Provide the (x, y) coordinate of the cell's center where the given text is located.  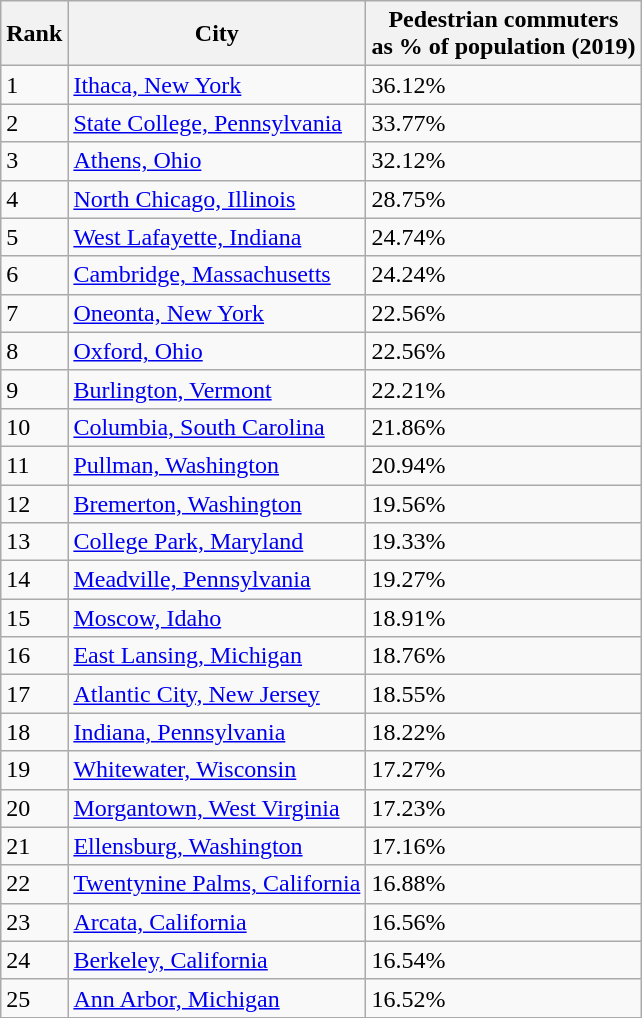
Pedestrian commutersas % of population (2019) (504, 34)
12 (34, 503)
Berkeley, California (217, 960)
Rank (34, 34)
West Lafayette, Indiana (217, 237)
Athens, Ohio (217, 161)
21.86% (504, 427)
20.94% (504, 465)
17.23% (504, 808)
28.75% (504, 199)
18.22% (504, 732)
Ithaca, New York (217, 85)
14 (34, 580)
20 (34, 808)
9 (34, 389)
City (217, 34)
Oxford, Ohio (217, 351)
24.24% (504, 275)
College Park, Maryland (217, 542)
15 (34, 618)
19.27% (504, 580)
East Lansing, Michigan (217, 656)
17.27% (504, 770)
16.56% (504, 922)
Bremerton, Washington (217, 503)
10 (34, 427)
State College, Pennsylvania (217, 123)
Oneonta, New York (217, 313)
Atlantic City, New Jersey (217, 694)
Moscow, Idaho (217, 618)
25 (34, 998)
1 (34, 85)
Ellensburg, Washington (217, 846)
3 (34, 161)
8 (34, 351)
32.12% (504, 161)
Arcata, California (217, 922)
7 (34, 313)
2 (34, 123)
Cambridge, Massachusetts (217, 275)
4 (34, 199)
16.88% (504, 884)
21 (34, 846)
18 (34, 732)
North Chicago, Illinois (217, 199)
18.76% (504, 656)
13 (34, 542)
Indiana, Pennsylvania (217, 732)
24.74% (504, 237)
Ann Arbor, Michigan (217, 998)
Twentynine Palms, California (217, 884)
36.12% (504, 85)
16 (34, 656)
18.91% (504, 618)
24 (34, 960)
22.21% (504, 389)
11 (34, 465)
16.52% (504, 998)
Meadville, Pennsylvania (217, 580)
23 (34, 922)
Columbia, South Carolina (217, 427)
Morgantown, West Virginia (217, 808)
17.16% (504, 846)
Burlington, Vermont (217, 389)
6 (34, 275)
16.54% (504, 960)
22 (34, 884)
19.33% (504, 542)
17 (34, 694)
18.55% (504, 694)
19 (34, 770)
19.56% (504, 503)
Pullman, Washington (217, 465)
33.77% (504, 123)
Whitewater, Wisconsin (217, 770)
5 (34, 237)
